Determine the [X, Y] coordinate at the center of the cell enclosing the given text.  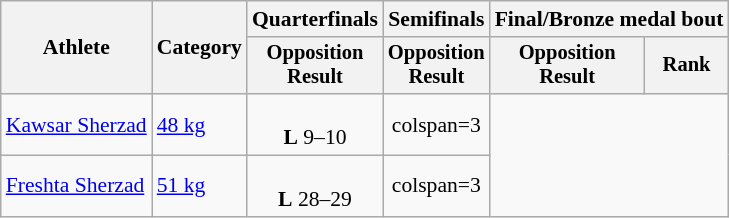
L 9–10 [315, 124]
Athlete [76, 48]
48 kg [200, 124]
Final/Bronze medal bout [610, 19]
51 kg [200, 186]
Freshta Sherzad [76, 186]
L 28–29 [315, 186]
Semifinals [436, 19]
Rank [687, 66]
Category [200, 48]
Quarterfinals [315, 19]
Kawsar Sherzad [76, 124]
